Return the (X, Y) coordinate for the center point of the cell that contains the specified text.  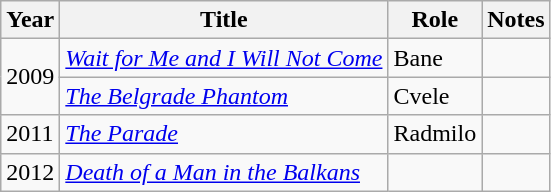
Death of a Man in the Balkans (224, 172)
Bane (435, 58)
2012 (30, 172)
The Belgrade Phantom (224, 96)
Wait for Me and I Will Not Come (224, 58)
Cvele (435, 96)
Year (30, 20)
Role (435, 20)
Title (224, 20)
Notes (516, 20)
The Parade (224, 134)
Radmilo (435, 134)
2011 (30, 134)
2009 (30, 77)
